Search for the cell housing the specified text and yield its (x, y) center coordinate. 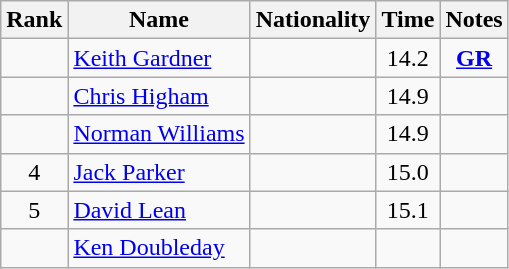
14.2 (408, 58)
Rank (34, 20)
GR (474, 58)
Nationality (313, 20)
Norman Williams (159, 134)
15.0 (408, 172)
Jack Parker (159, 172)
5 (34, 210)
Notes (474, 20)
Chris Higham (159, 96)
4 (34, 172)
Time (408, 20)
15.1 (408, 210)
Ken Doubleday (159, 248)
David Lean (159, 210)
Keith Gardner (159, 58)
Name (159, 20)
